Find where the given text appears and provide that cell's center as [x, y] coordinate. 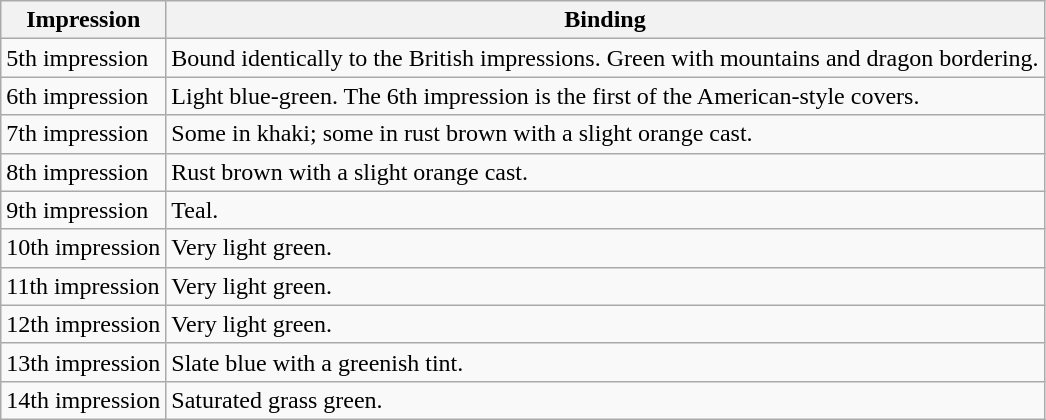
Light blue-green. The 6th impression is the first of the American-style covers. [605, 96]
Rust brown with a slight orange cast. [605, 172]
6th impression [84, 96]
11th impression [84, 286]
13th impression [84, 362]
Teal. [605, 210]
7th impression [84, 134]
8th impression [84, 172]
Some in khaki; some in rust brown with a slight orange cast. [605, 134]
Impression [84, 20]
Saturated grass green. [605, 400]
10th impression [84, 248]
Bound identically to the British impressions. Green with mountains and dragon bordering. [605, 58]
14th impression [84, 400]
5th impression [84, 58]
12th impression [84, 324]
9th impression [84, 210]
Binding [605, 20]
Slate blue with a greenish tint. [605, 362]
